Detect which cell encompasses the target text, then output its [x, y] center coordinate. 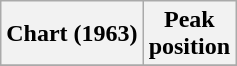
Peakposition [189, 34]
Chart (1963) [72, 34]
